For the text-containing cell, return its midpoint in (X, Y) coordinate format. 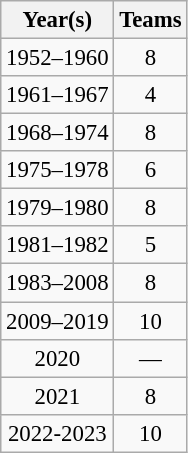
2021 (58, 396)
1952–1960 (58, 58)
1983–2008 (58, 283)
Year(s) (58, 20)
1961–1967 (58, 95)
2009–2019 (58, 321)
2020 (58, 358)
Teams (150, 20)
1979–1980 (58, 208)
1981–1982 (58, 245)
6 (150, 170)
4 (150, 95)
1968–1974 (58, 133)
— (150, 358)
1975–1978 (58, 170)
5 (150, 245)
2022-2023 (58, 433)
